Scan for the cell matching the given text and deliver its [X, Y] coordinate at center. 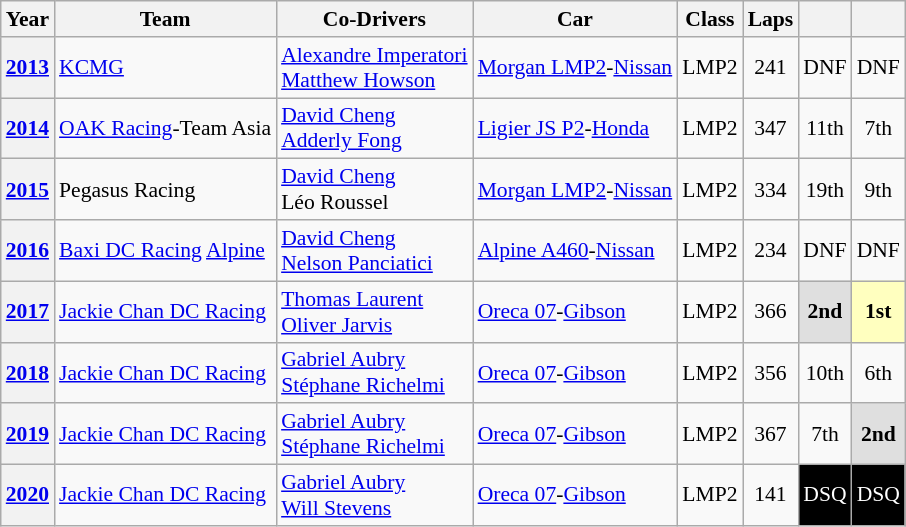
11th [824, 128]
347 [771, 128]
2014 [28, 128]
KCMG [165, 68]
2017 [28, 312]
Ligier JS P2-Honda [576, 128]
2015 [28, 190]
9th [878, 190]
2013 [28, 68]
OAK Racing-Team Asia [165, 128]
Laps [771, 19]
141 [771, 496]
366 [771, 312]
Baxi DC Racing Alpine [165, 250]
David Cheng Adderly Fong [374, 128]
David Cheng Léo Roussel [374, 190]
Year [28, 19]
Alpine A460-Nissan [576, 250]
Car [576, 19]
Thomas Laurent Oliver Jarvis [374, 312]
1st [878, 312]
2016 [28, 250]
2020 [28, 496]
234 [771, 250]
334 [771, 190]
2019 [28, 434]
2018 [28, 372]
Pegasus Racing [165, 190]
David Cheng Nelson Panciatici [374, 250]
Team [165, 19]
Class [710, 19]
Gabriel Aubry Will Stevens [374, 496]
Alexandre Imperatori Matthew Howson [374, 68]
356 [771, 372]
Co-Drivers [374, 19]
6th [878, 372]
10th [824, 372]
19th [824, 190]
367 [771, 434]
241 [771, 68]
